Extract the (x, y) coordinate from the center of the cell holding the provided text.  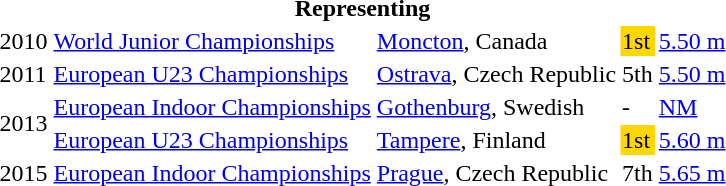
Tampere, Finland (496, 140)
5th (638, 74)
Gothenburg, Swedish (496, 107)
Ostrava, Czech Republic (496, 74)
- (638, 107)
World Junior Championships (212, 41)
Moncton, Canada (496, 41)
European Indoor Championships (212, 107)
